For the text-containing cell, return its midpoint in (x, y) coordinate format. 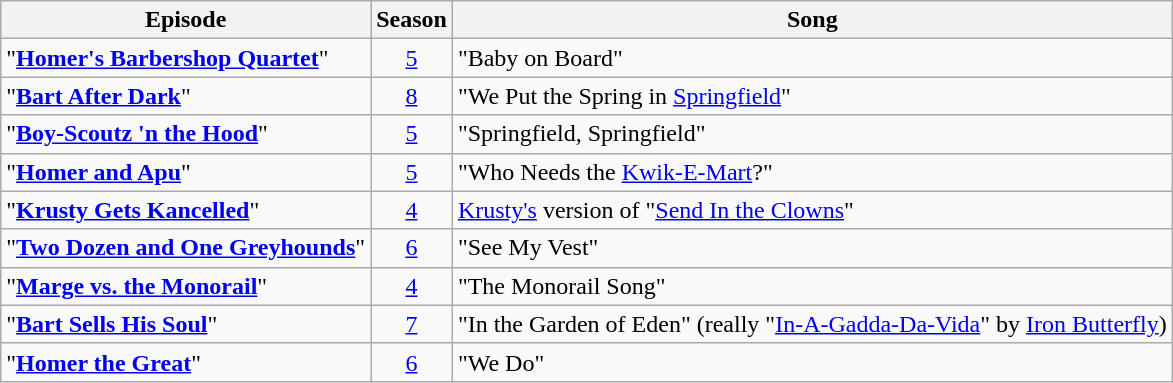
"Krusty Gets Kancelled" (186, 210)
Song (812, 20)
8 (412, 96)
Episode (186, 20)
"Two Dozen and One Greyhounds" (186, 248)
"In the Garden of Eden" (really "In-A-Gadda-Da-Vida" by Iron Butterfly) (812, 324)
"We Do" (812, 362)
"Homer's Barbershop Quartet" (186, 58)
"Homer the Great" (186, 362)
"See My Vest" (812, 248)
"Boy-Scoutz 'n the Hood" (186, 134)
"We Put the Spring in Springfield" (812, 96)
"Bart After Dark" (186, 96)
Krusty's version of "Send In the Clowns" (812, 210)
"Homer and Apu" (186, 172)
"The Monorail Song" (812, 286)
"Baby on Board" (812, 58)
"Springfield, Springfield" (812, 134)
"Marge vs. the Monorail" (186, 286)
"Who Needs the Kwik-E-Mart?" (812, 172)
Season (412, 20)
7 (412, 324)
"Bart Sells His Soul" (186, 324)
